Capture the cell that displays the provided text and extract its (X, Y) central coordinate. 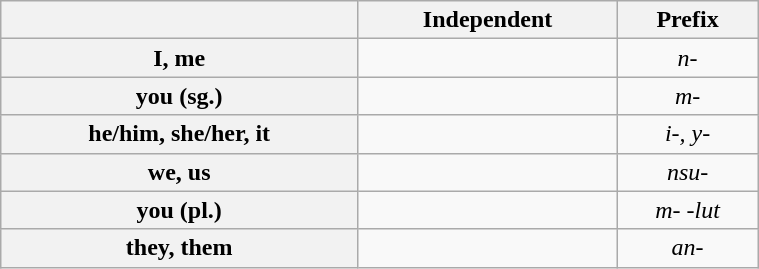
they, them (180, 248)
you (sg.) (180, 96)
I, me (180, 58)
we, us (180, 172)
Prefix (687, 20)
you (pl.) (180, 210)
an- (687, 248)
he/him, she/her, it (180, 134)
m- -lut (687, 210)
i-, y- (687, 134)
m- (687, 96)
nsu- (687, 172)
Independent (488, 20)
n- (687, 58)
